Scan for the cell matching the given text and deliver its (X, Y) coordinate at center. 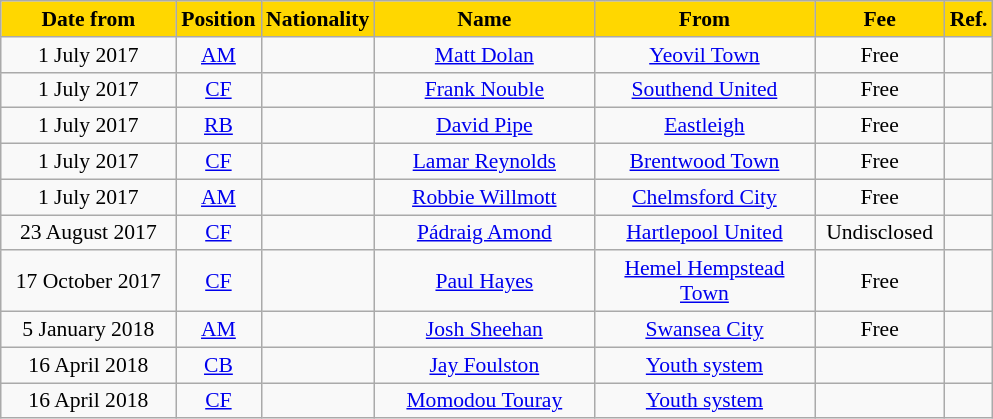
Southend United (704, 90)
David Pipe (484, 126)
CB (218, 365)
Hartlepool United (704, 233)
Matt Dolan (484, 55)
From (704, 19)
5 January 2018 (88, 330)
RB (218, 126)
17 October 2017 (88, 282)
Undisclosed (880, 233)
23 August 2017 (88, 233)
Frank Nouble (484, 90)
Robbie Willmott (484, 197)
Brentwood Town (704, 162)
Jay Foulston (484, 365)
Nationality (318, 19)
Date from (88, 19)
Name (484, 19)
Chelmsford City (704, 197)
Swansea City (704, 330)
Eastleigh (704, 126)
Ref. (969, 19)
Position (218, 19)
Lamar Reynolds (484, 162)
Hemel Hempstead Town (704, 282)
Pádraig Amond (484, 233)
Yeovil Town (704, 55)
Josh Sheehan (484, 330)
Fee (880, 19)
Paul Hayes (484, 282)
Momodou Touray (484, 401)
